Output the [X, Y] coordinate of the center of the cell containing the given text.  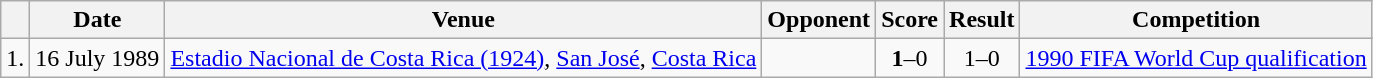
Opponent [819, 20]
1990 FIFA World Cup qualification [1196, 58]
Score [910, 20]
1. [16, 58]
Estadio Nacional de Costa Rica (1924), San José, Costa Rica [464, 58]
16 July 1989 [98, 58]
Date [98, 20]
Venue [464, 20]
Competition [1196, 20]
Result [982, 20]
